Output the [x, y] coordinate of the center of the cell containing the given text.  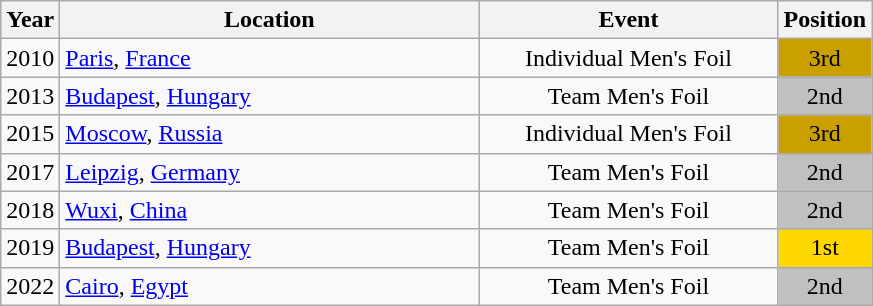
2022 [30, 286]
Leipzig, Germany [270, 172]
2017 [30, 172]
2015 [30, 134]
Moscow, Russia [270, 134]
Position [825, 20]
2013 [30, 96]
2010 [30, 58]
2019 [30, 248]
Wuxi, China [270, 210]
Location [270, 20]
1st [825, 248]
2018 [30, 210]
Paris, France [270, 58]
Year [30, 20]
Cairo, Egypt [270, 286]
Event [628, 20]
